From the cell containing the given text, extract its center point as (X, Y) coordinate. 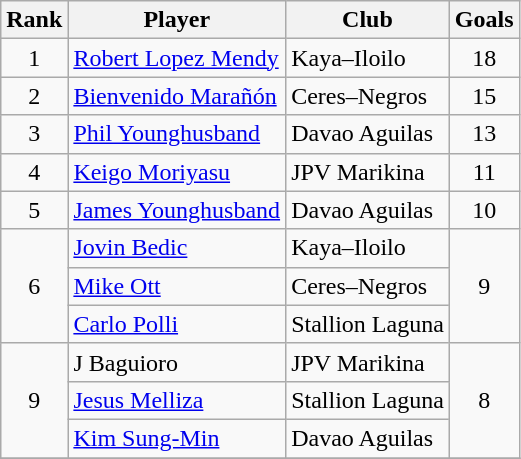
Rank (34, 20)
Club (368, 20)
Jovin Bedic (177, 248)
11 (484, 172)
10 (484, 210)
4 (34, 172)
Carlo Polli (177, 324)
15 (484, 96)
5 (34, 210)
Robert Lopez Mendy (177, 58)
Kim Sung-Min (177, 438)
6 (34, 286)
James Younghusband (177, 210)
18 (484, 58)
J Baguioro (177, 362)
13 (484, 134)
Bienvenido Marañón (177, 96)
1 (34, 58)
Phil Younghusband (177, 134)
2 (34, 96)
Mike Ott (177, 286)
Jesus Melliza (177, 400)
Keigo Moriyasu (177, 172)
3 (34, 134)
8 (484, 400)
Goals (484, 20)
Player (177, 20)
